Capture the cell that displays the provided text and extract its [x, y] central coordinate. 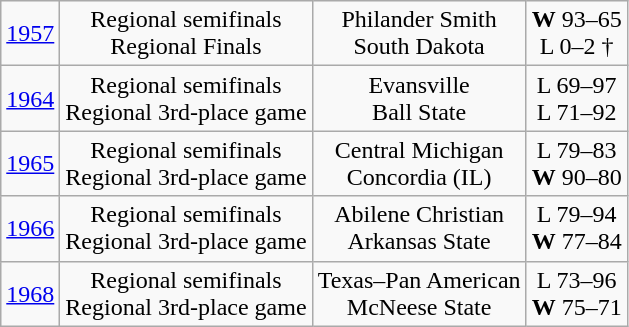
Texas–Pan AmericanMcNeese State [419, 294]
1968 [30, 294]
1964 [30, 98]
1965 [30, 164]
Regional semifinalsRegional Finals [186, 34]
1966 [30, 228]
W 93–65L 0–2 † [576, 34]
Philander SmithSouth Dakota [419, 34]
L 79–83W 90–80 [576, 164]
L 79–94W 77–84 [576, 228]
Central MichiganConcordia (IL) [419, 164]
EvansvilleBall State [419, 98]
1957 [30, 34]
L 69–97L 71–92 [576, 98]
Abilene ChristianArkansas State [419, 228]
L 73–96W 75–71 [576, 294]
